Search for the cell housing the specified text and yield its [x, y] center coordinate. 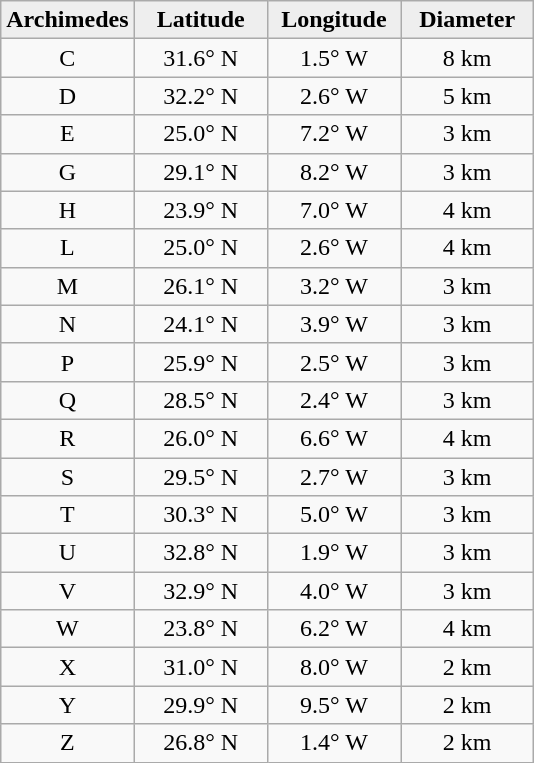
R [68, 438]
23.9° N [200, 210]
Q [68, 400]
P [68, 362]
9.5° W [334, 705]
5 km [468, 96]
L [68, 248]
1.5° W [334, 58]
E [68, 134]
2.4° W [334, 400]
30.3° N [200, 515]
23.8° N [200, 629]
7.2° W [334, 134]
Latitude [200, 20]
H [68, 210]
3.9° W [334, 324]
29.9° N [200, 705]
2.7° W [334, 477]
32.2° N [200, 96]
26.1° N [200, 286]
M [68, 286]
6.6° W [334, 438]
8.0° W [334, 667]
T [68, 515]
3.2° W [334, 286]
31.0° N [200, 667]
U [68, 553]
26.0° N [200, 438]
X [68, 667]
Y [68, 705]
26.8° N [200, 743]
31.6° N [200, 58]
Diameter [468, 20]
25.9° N [200, 362]
32.9° N [200, 591]
29.5° N [200, 477]
1.9° W [334, 553]
8.2° W [334, 172]
5.0° W [334, 515]
7.0° W [334, 210]
D [68, 96]
4.0° W [334, 591]
6.2° W [334, 629]
G [68, 172]
C [68, 58]
V [68, 591]
Longitude [334, 20]
29.1° N [200, 172]
1.4° W [334, 743]
2.5° W [334, 362]
Archimedes [68, 20]
Z [68, 743]
W [68, 629]
24.1° N [200, 324]
N [68, 324]
28.5° N [200, 400]
32.8° N [200, 553]
S [68, 477]
8 km [468, 58]
